Detect which cell encompasses the target text, then output its (x, y) center coordinate. 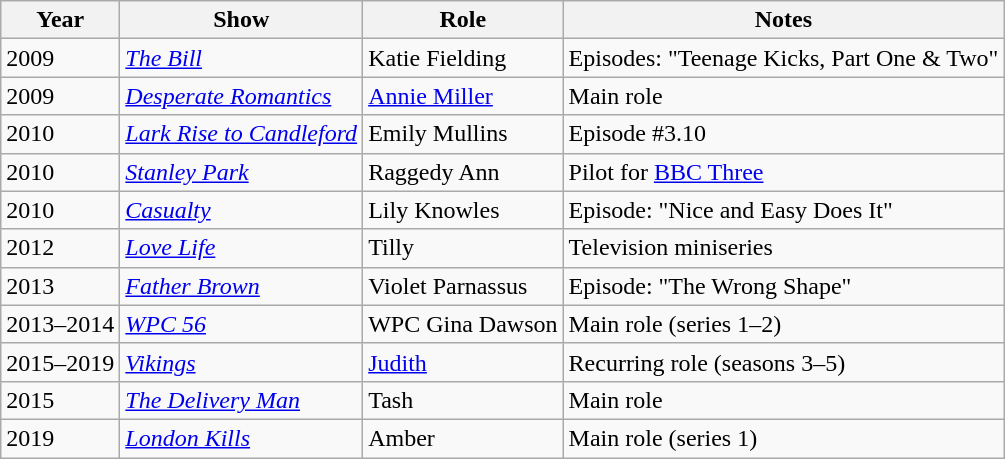
Notes (784, 20)
2013–2014 (60, 324)
WPC Gina Dawson (463, 324)
WPC 56 (242, 324)
Love Life (242, 248)
Episode: "Nice and Easy Does It" (784, 210)
Show (242, 20)
Annie Miller (463, 96)
Role (463, 20)
2015–2019 (60, 362)
2019 (60, 438)
Judith (463, 362)
Tash (463, 400)
Raggedy Ann (463, 172)
London Kills (242, 438)
Emily Mullins (463, 134)
2015 (60, 400)
Amber (463, 438)
Television miniseries (784, 248)
Episodes: "Teenage Kicks, Part One & Two" (784, 58)
The Delivery Man (242, 400)
Lily Knowles (463, 210)
Main role (series 1) (784, 438)
2012 (60, 248)
Main role (series 1–2) (784, 324)
Lark Rise to Candleford (242, 134)
Pilot for BBC Three (784, 172)
Vikings (242, 362)
Tilly (463, 248)
2013 (60, 286)
The Bill (242, 58)
Episode #3.10 (784, 134)
Katie Fielding (463, 58)
Casualty (242, 210)
Violet Parnassus (463, 286)
Recurring role (seasons 3–5) (784, 362)
Episode: "The Wrong Shape" (784, 286)
Desperate Romantics (242, 96)
Stanley Park (242, 172)
Year (60, 20)
Father Brown (242, 286)
